Search for the cell housing the specified text and yield its [x, y] center coordinate. 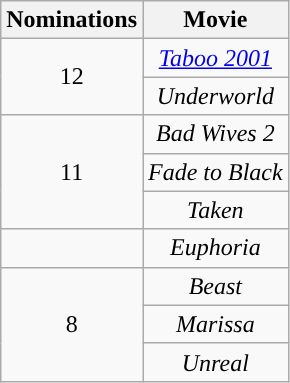
Nominations [72, 20]
11 [72, 172]
Taboo 2001 [215, 58]
Beast [215, 286]
Taken [215, 210]
8 [72, 324]
12 [72, 77]
Euphoria [215, 248]
Bad Wives 2 [215, 134]
Marissa [215, 324]
Fade to Black [215, 172]
Underworld [215, 96]
Movie [215, 20]
Unreal [215, 362]
